Pinpoint the cell where the given text exists, returning its [x, y] midpoint coordinate. 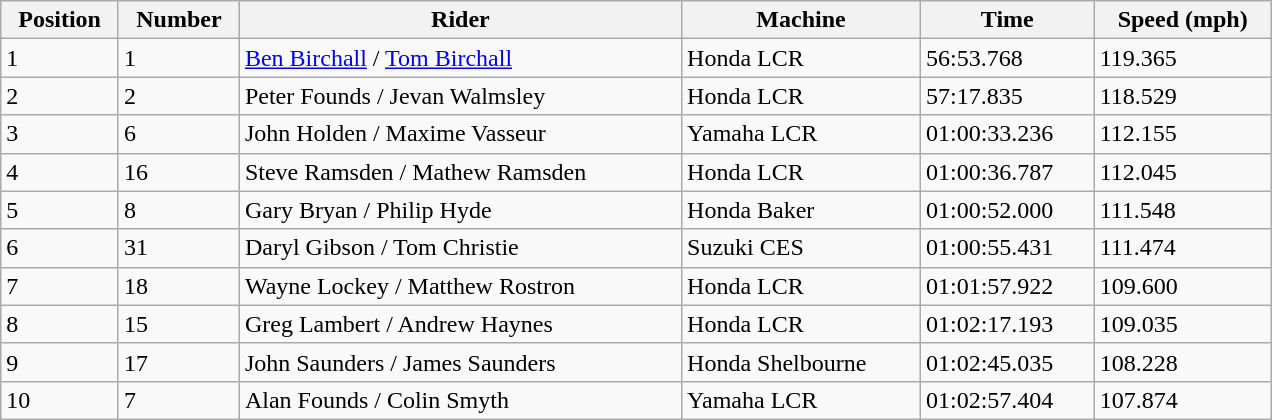
Wayne Lockey / Matthew Rostron [460, 286]
Gary Bryan / Philip Hyde [460, 210]
01:01:57.922 [1007, 286]
10 [60, 400]
9 [60, 362]
Daryl Gibson / Tom Christie [460, 248]
Greg Lambert / Andrew Haynes [460, 324]
108.228 [1182, 362]
Honda Shelbourne [802, 362]
Time [1007, 20]
31 [178, 248]
Peter Founds / Jevan Walmsley [460, 96]
111.474 [1182, 248]
John Saunders / James Saunders [460, 362]
Honda Baker [802, 210]
Alan Founds / Colin Smyth [460, 400]
57:17.835 [1007, 96]
109.600 [1182, 286]
John Holden / Maxime Vasseur [460, 134]
01:00:52.000 [1007, 210]
Suzuki CES [802, 248]
18 [178, 286]
01:02:45.035 [1007, 362]
Steve Ramsden / Mathew Ramsden [460, 172]
4 [60, 172]
01:00:55.431 [1007, 248]
111.548 [1182, 210]
01:00:33.236 [1007, 134]
Speed (mph) [1182, 20]
01:00:36.787 [1007, 172]
17 [178, 362]
01:02:17.193 [1007, 324]
Machine [802, 20]
56:53.768 [1007, 58]
112.155 [1182, 134]
109.035 [1182, 324]
15 [178, 324]
Ben Birchall / Tom Birchall [460, 58]
119.365 [1182, 58]
5 [60, 210]
01:02:57.404 [1007, 400]
Number [178, 20]
3 [60, 134]
Position [60, 20]
16 [178, 172]
107.874 [1182, 400]
112.045 [1182, 172]
118.529 [1182, 96]
Rider [460, 20]
